Capture the cell that displays the provided text and extract its [x, y] central coordinate. 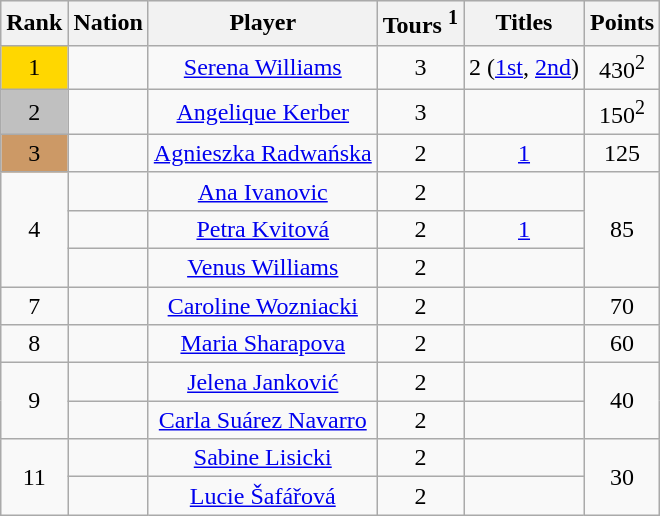
Tours 1 [420, 24]
Lucie Šafářová [262, 496]
4302 [622, 68]
Venus Williams [262, 268]
Ana Ivanovic [262, 191]
125 [622, 153]
9 [34, 401]
Maria Sharapova [262, 344]
7 [34, 306]
4 [34, 229]
Angelique Kerber [262, 112]
2 (1st, 2nd) [524, 68]
Player [262, 24]
11 [34, 477]
Nation [108, 24]
30 [622, 477]
Agnieszka Radwańska [262, 153]
8 [34, 344]
85 [622, 229]
1502 [622, 112]
40 [622, 401]
Caroline Wozniacki [262, 306]
70 [622, 306]
Serena Williams [262, 68]
Points [622, 24]
Carla Suárez Navarro [262, 420]
Petra Kvitová [262, 230]
Rank [34, 24]
60 [622, 344]
Titles [524, 24]
Sabine Lisicki [262, 458]
Jelena Janković [262, 382]
